Find where the given text appears and provide that cell's center as [X, Y] coordinate. 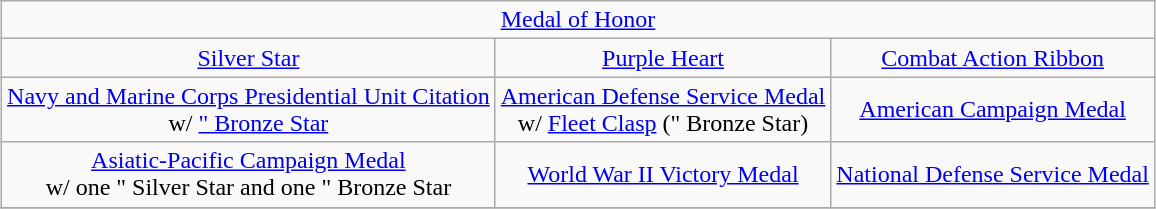
Navy and Marine Corps Presidential Unit Citation w/ " Bronze Star [249, 110]
American Defense Service Medalw/ Fleet Clasp (" Bronze Star) [663, 110]
American Campaign Medal [993, 110]
Silver Star [249, 58]
Medal of Honor [578, 20]
Combat Action Ribbon [993, 58]
World War II Victory Medal [663, 174]
National Defense Service Medal [993, 174]
Asiatic-Pacific Campaign Medalw/ one " Silver Star and one " Bronze Star [249, 174]
Purple Heart [663, 58]
